Capture the cell that displays the provided text and extract its [X, Y] central coordinate. 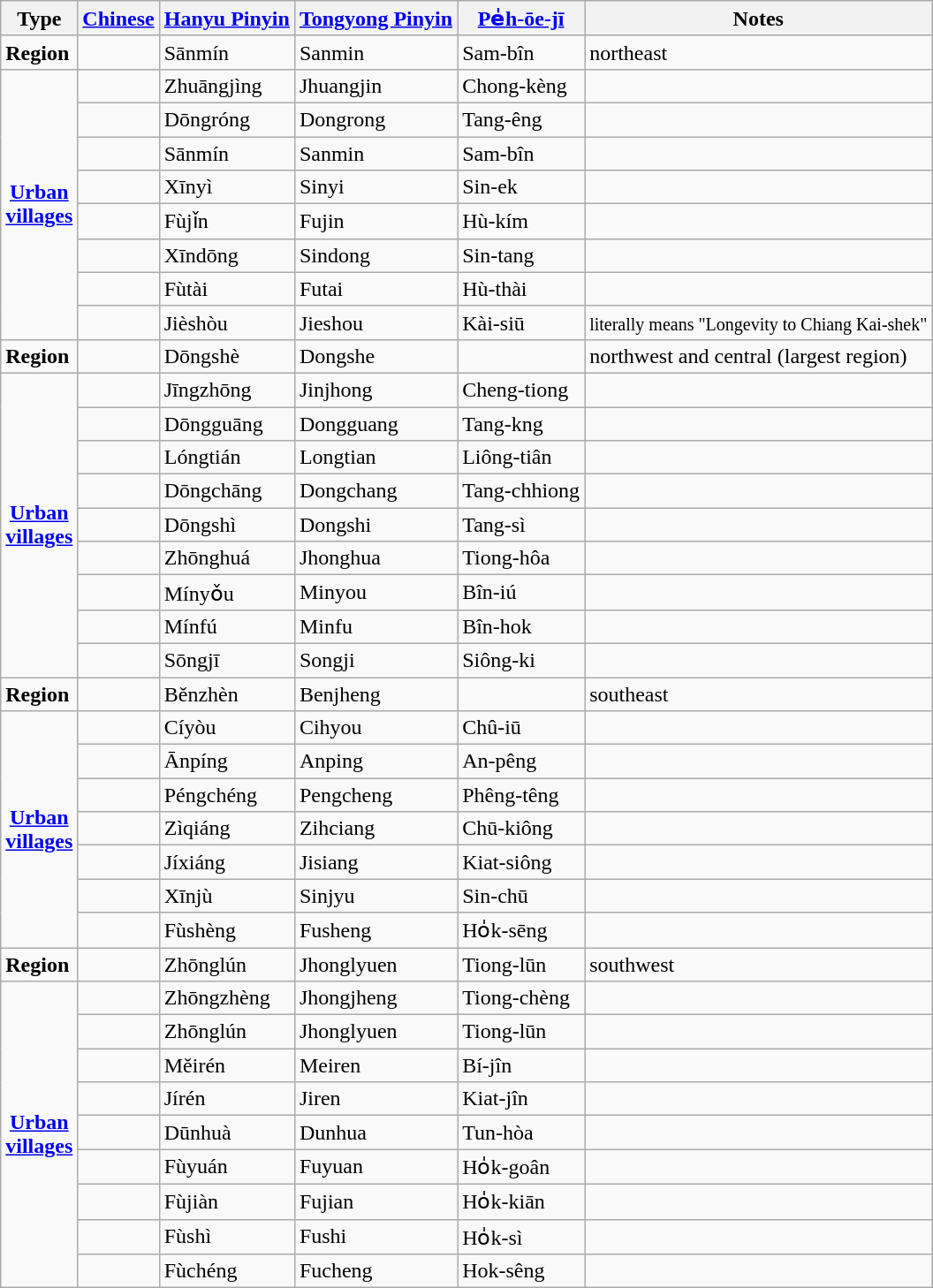
Dōngguāng [226, 423]
Minfu [375, 626]
Jièshòu [226, 322]
Fùchéng [226, 1271]
Cihyou [375, 728]
Hù-thài [521, 289]
Jisiang [375, 862]
Chû-iū [521, 728]
Type [39, 19]
Ho̍k-kiān [521, 1201]
Xīnjù [226, 896]
Zhuāngjìng [226, 86]
Zìqiáng [226, 829]
Xīnyì [226, 187]
Dōngshè [226, 356]
Fùshì [226, 1237]
Fujin [375, 222]
Dōngróng [226, 119]
Tiong-hôa [521, 558]
Péngchéng [226, 795]
Dongshi [375, 525]
Cíyòu [226, 728]
Longtian [375, 458]
Bí-jîn [521, 1065]
Zhōnghuá [226, 558]
Jieshou [375, 322]
Dūnhuà [226, 1133]
Měirén [226, 1065]
Fùyuán [226, 1167]
Cheng-tiong [521, 390]
Mínfú [226, 626]
Fushi [375, 1237]
Sin-chū [521, 896]
Futai [375, 289]
Běnzhèn [226, 693]
Jhongjheng [375, 998]
Dunhua [375, 1133]
Lóngtián [226, 458]
Hù-kím [521, 222]
Phêng-têng [521, 795]
Sindong [375, 255]
Siông-ki [521, 660]
Fujian [375, 1201]
Fùtài [226, 289]
Tiong-chèng [521, 998]
northeast [758, 52]
literally means "Longevity to Chiang Kai-shek" [758, 322]
Chinese [118, 19]
Jírén [226, 1099]
Sinyi [375, 187]
Minyou [375, 593]
Songji [375, 660]
An-pêng [521, 761]
Tongyong Pinyin [375, 19]
Fusheng [375, 930]
Dongrong [375, 119]
Dongchang [375, 491]
Sōngjī [226, 660]
Fùshèng [226, 930]
Chū-kiông [521, 829]
Ho̍k-sì [521, 1237]
Liông-tiân [521, 458]
Dongshe [375, 356]
Xīndōng [226, 255]
Meiren [375, 1065]
Pe̍h-ōe-jī [521, 19]
Dōngshì [226, 525]
Anping [375, 761]
Dongguang [375, 423]
Jinjhong [375, 390]
Kài-siū [521, 322]
Fùjiàn [226, 1201]
southeast [758, 693]
Jiren [375, 1099]
Fuyuan [375, 1167]
Tang-chhiong [521, 491]
Bîn-iú [521, 593]
Fucheng [375, 1271]
southwest [758, 964]
Jhonghua [375, 558]
Tang-kng [521, 423]
northwest and central (largest region) [758, 356]
Zhōngzhèng [226, 998]
Mínyǒu [226, 593]
Ānpíng [226, 761]
Ho̍k-goân [521, 1167]
Tang-sì [521, 525]
Tun-hòa [521, 1133]
Bîn-hok [521, 626]
Sin-tang [521, 255]
Zihciang [375, 829]
Sin-ek [521, 187]
Jhuangjin [375, 86]
Sinjyu [375, 896]
Chong-kèng [521, 86]
Benjheng [375, 693]
Jīngzhōng [226, 390]
Tang-êng [521, 119]
Fùjǐn [226, 222]
Hanyu Pinyin [226, 19]
Hok-sêng [521, 1271]
Jíxiáng [226, 862]
Kiat-siông [521, 862]
Kiat-jîn [521, 1099]
Notes [758, 19]
Dōngchāng [226, 491]
Ho̍k-sēng [521, 930]
Pengcheng [375, 795]
